Pinpoint the cell where the given text exists, returning its (x, y) midpoint coordinate. 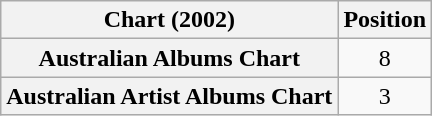
Position (385, 20)
8 (385, 58)
Australian Albums Chart (170, 58)
Australian Artist Albums Chart (170, 96)
3 (385, 96)
Chart (2002) (170, 20)
